Identify which cell holds the provided text, then report its (X, Y) central coordinate. 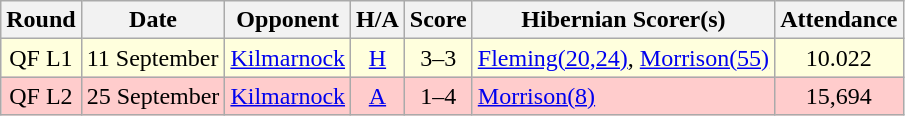
1–4 (438, 96)
Attendance (839, 20)
Hibernian Scorer(s) (623, 20)
Morrison(8) (623, 96)
QF L2 (41, 96)
Fleming(20,24), Morrison(55) (623, 58)
H/A (378, 20)
H (378, 58)
Date (153, 20)
QF L1 (41, 58)
Score (438, 20)
A (378, 96)
11 September (153, 58)
15,694 (839, 96)
3–3 (438, 58)
25 September (153, 96)
Round (41, 20)
Opponent (288, 20)
10.022 (839, 58)
